Return [X, Y] of the center of cell containing provided text 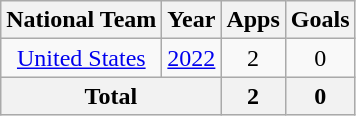
2022 [192, 58]
Year [192, 20]
Goals [320, 20]
United States [82, 58]
National Team [82, 20]
Total [111, 96]
Apps [253, 20]
